Find where the given text appears and provide that cell's center as (X, Y) coordinate. 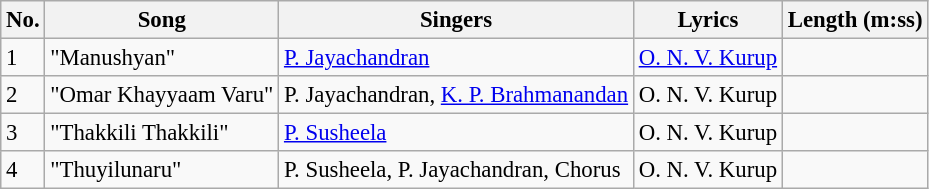
1 (23, 58)
Song (162, 20)
3 (23, 133)
P. Susheela, P. Jayachandran, Chorus (456, 170)
P. Susheela (456, 133)
"Thuyilunaru" (162, 170)
P. Jayachandran (456, 58)
Singers (456, 20)
P. Jayachandran, K. P. Brahmanandan (456, 95)
"Omar Khayyaam Varu" (162, 95)
4 (23, 170)
No. (23, 20)
"Manushyan" (162, 58)
Lyrics (708, 20)
"Thakkili Thakkili" (162, 133)
2 (23, 95)
Length (m:ss) (854, 20)
